Scan for the cell matching the given text and deliver its (X, Y) coordinate at center. 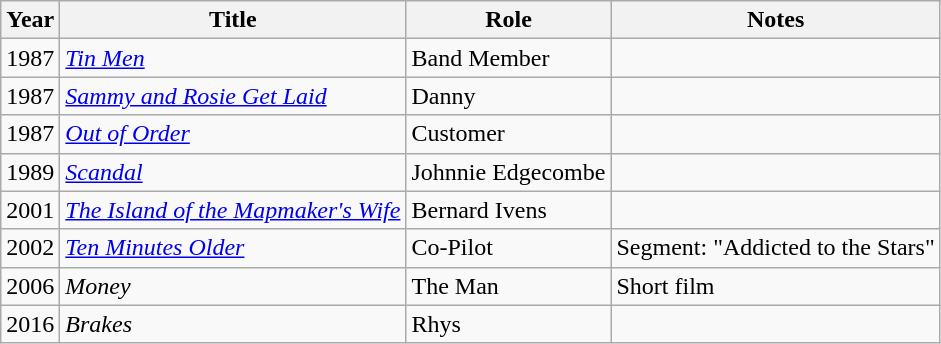
Out of Order (233, 134)
The Island of the Mapmaker's Wife (233, 210)
Customer (508, 134)
Brakes (233, 324)
Money (233, 286)
2006 (30, 286)
Year (30, 20)
Tin Men (233, 58)
Segment: "Addicted to the Stars" (776, 248)
Co-Pilot (508, 248)
Johnnie Edgecombe (508, 172)
2001 (30, 210)
Scandal (233, 172)
2016 (30, 324)
Role (508, 20)
Band Member (508, 58)
Bernard Ivens (508, 210)
Sammy and Rosie Get Laid (233, 96)
1989 (30, 172)
Rhys (508, 324)
The Man (508, 286)
Title (233, 20)
Danny (508, 96)
Notes (776, 20)
Short film (776, 286)
2002 (30, 248)
Ten Minutes Older (233, 248)
